Provide the [X, Y] coordinate of the cell's center where the given text is located.  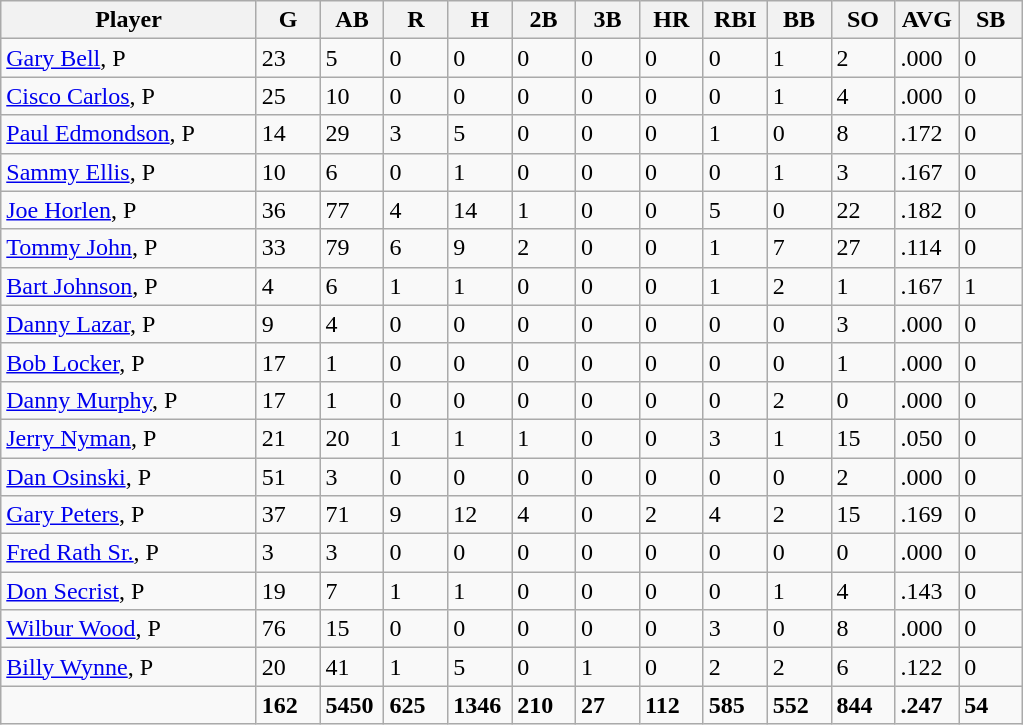
.143 [927, 591]
77 [352, 210]
71 [352, 515]
Fred Rath Sr., P [128, 553]
.172 [927, 134]
2B [544, 20]
Danny Lazar, P [128, 324]
22 [863, 210]
Don Secrist, P [128, 591]
BB [799, 20]
Dan Osinski, P [128, 477]
Gary Bell, P [128, 58]
SB [991, 20]
Danny Murphy, P [128, 400]
625 [416, 705]
54 [991, 705]
Bart Johnson, P [128, 286]
12 [480, 515]
33 [288, 248]
Wilbur Wood, P [128, 629]
Cisco Carlos, P [128, 96]
.050 [927, 438]
5450 [352, 705]
Joe Horlen, P [128, 210]
Paul Edmondson, P [128, 134]
Jerry Nyman, P [128, 438]
AB [352, 20]
41 [352, 667]
51 [288, 477]
.247 [927, 705]
29 [352, 134]
RBI [735, 20]
.169 [927, 515]
844 [863, 705]
Bob Locker, P [128, 362]
19 [288, 591]
R [416, 20]
SO [863, 20]
.182 [927, 210]
Billy Wynne, P [128, 667]
112 [671, 705]
210 [544, 705]
AVG [927, 20]
G [288, 20]
Tommy John, P [128, 248]
HR [671, 20]
H [480, 20]
25 [288, 96]
23 [288, 58]
.114 [927, 248]
.122 [927, 667]
Sammy Ellis, P [128, 172]
3B [608, 20]
162 [288, 705]
37 [288, 515]
36 [288, 210]
79 [352, 248]
552 [799, 705]
21 [288, 438]
Player [128, 20]
1346 [480, 705]
585 [735, 705]
Gary Peters, P [128, 515]
76 [288, 629]
